Capture the cell that displays the provided text and extract its (x, y) central coordinate. 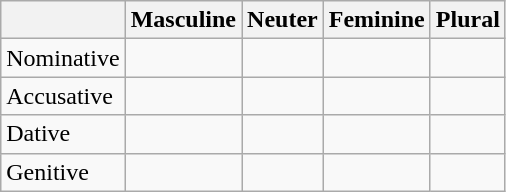
Nominative (63, 58)
Genitive (63, 172)
Feminine (376, 20)
Accusative (63, 96)
Plural (468, 20)
Dative (63, 134)
Neuter (283, 20)
Masculine (183, 20)
